From the cell containing the given text, extract its center point as (x, y) coordinate. 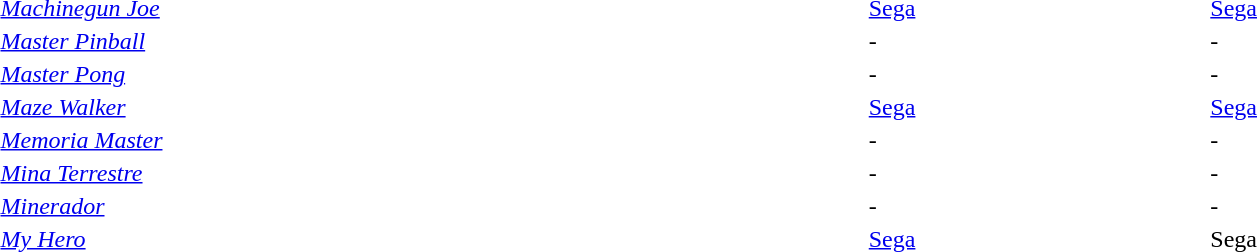
Sega (1036, 107)
